Extract the (X, Y) coordinate from the center of the cell holding the provided text.  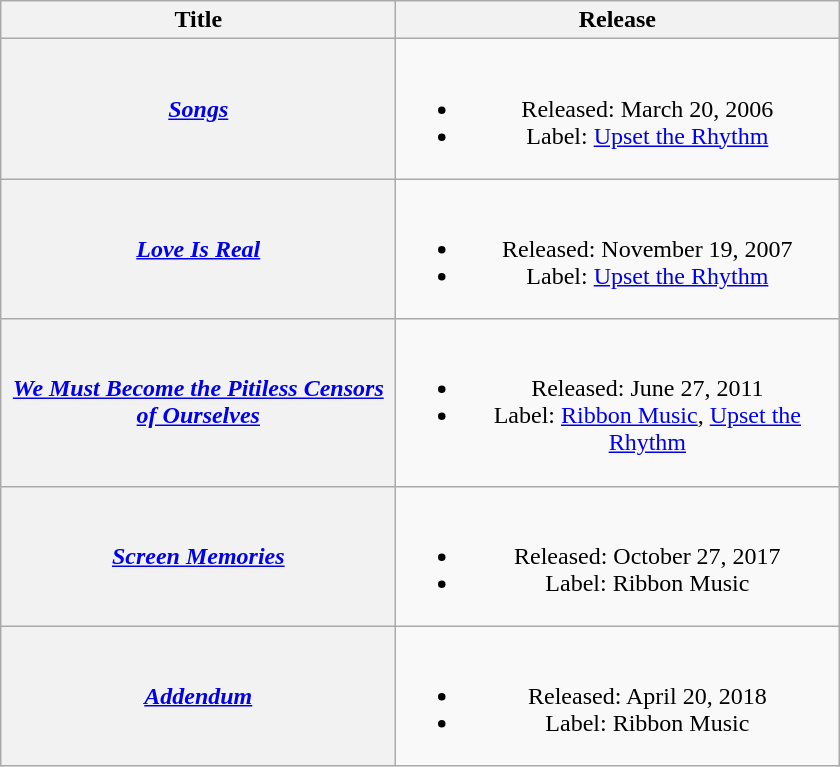
Released: March 20, 2006Label: Upset the Rhythm (618, 109)
Love Is Real (198, 249)
Addendum (198, 696)
Released: June 27, 2011Label: Ribbon Music, Upset the Rhythm (618, 402)
We Must Become the Pitiless Censors of Ourselves (198, 402)
Released: November 19, 2007Label: Upset the Rhythm (618, 249)
Released: October 27, 2017Label: Ribbon Music (618, 556)
Title (198, 20)
Songs (198, 109)
Screen Memories (198, 556)
Released: April 20, 2018Label: Ribbon Music (618, 696)
Release (618, 20)
